Pinpoint the cell where the given text exists, returning its (X, Y) midpoint coordinate. 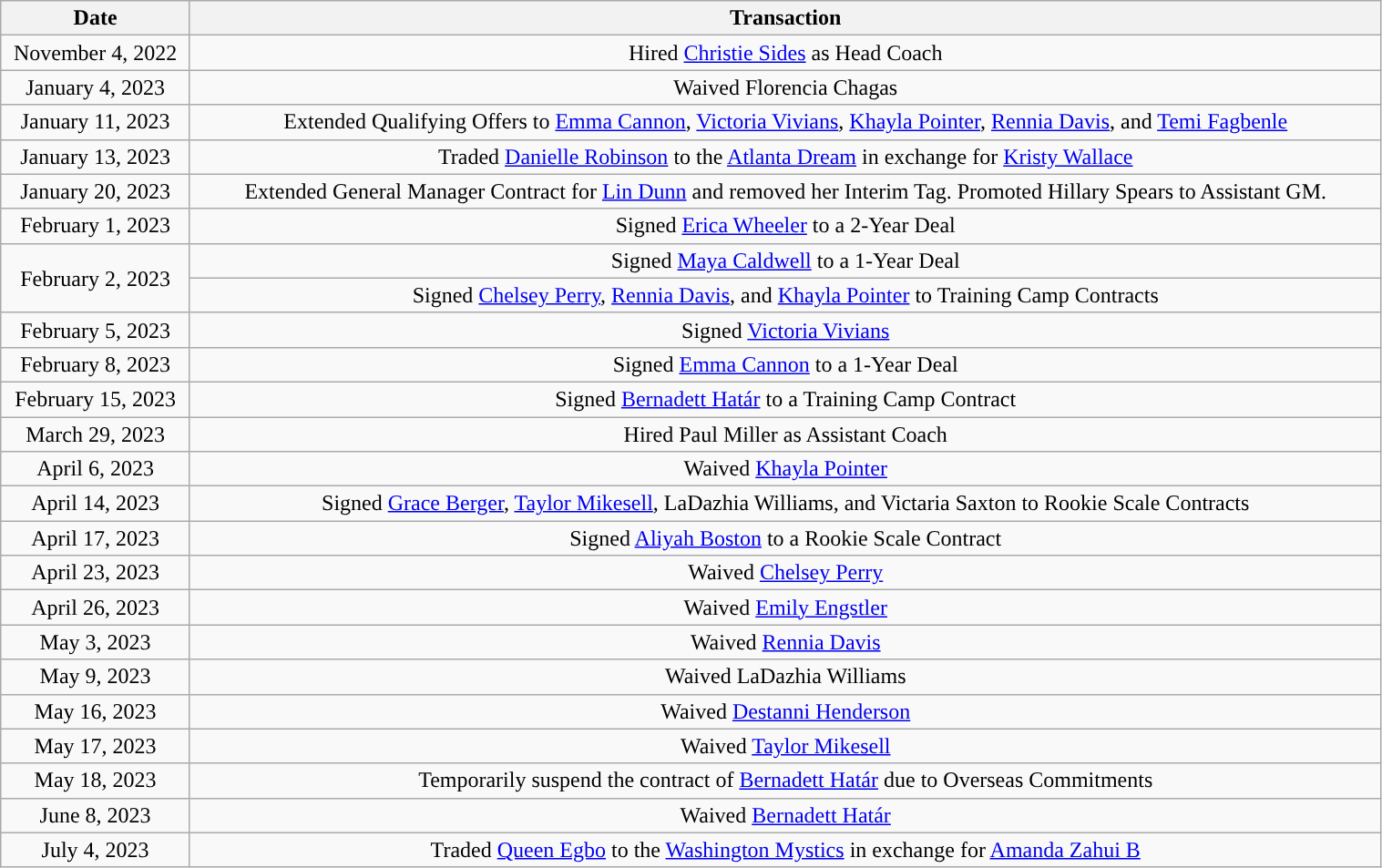
February 15, 2023 (96, 399)
Date (96, 18)
Extended General Manager Contract for Lin Dunn and removed her Interim Tag. Promoted Hillary Spears to Assistant GM. (785, 191)
April 26, 2023 (96, 608)
February 8, 2023 (96, 364)
Waived Rennia Davis (785, 642)
Signed Aliyah Boston to a Rookie Scale Contract (785, 538)
April 23, 2023 (96, 573)
May 3, 2023 (96, 642)
Waived LaDazhia Williams (785, 677)
April 17, 2023 (96, 538)
January 4, 2023 (96, 87)
Hired Christie Sides as Head Coach (785, 53)
Signed Chelsey Perry, Rennia Davis, and Khayla Pointer to Training Camp Contracts (785, 295)
Transaction (785, 18)
Hired Paul Miller as Assistant Coach (785, 434)
Signed Victoria Vivians (785, 330)
January 11, 2023 (96, 122)
April 6, 2023 (96, 469)
Traded Queen Egbo to the Washington Mystics in exchange for Amanda Zahui B (785, 850)
June 8, 2023 (96, 815)
November 4, 2022 (96, 53)
Waived Florencia Chagas (785, 87)
January 13, 2023 (96, 157)
March 29, 2023 (96, 434)
February 1, 2023 (96, 226)
May 9, 2023 (96, 677)
Waived Khayla Pointer (785, 469)
Waived Taylor Mikesell (785, 746)
May 18, 2023 (96, 781)
Signed Grace Berger, Taylor Mikesell, LaDazhia Williams, and Victaria Saxton to Rookie Scale Contracts (785, 504)
Signed Bernadett Határ to a Training Camp Contract (785, 399)
Waived Chelsey Perry (785, 573)
Signed Erica Wheeler to a 2-Year Deal (785, 226)
Extended Qualifying Offers to Emma Cannon, Victoria Vivians, Khayla Pointer, Rennia Davis, and Temi Fagbenle (785, 122)
May 16, 2023 (96, 711)
Waived Bernadett Határ (785, 815)
Signed Maya Caldwell to a 1-Year Deal (785, 260)
Traded Danielle Robinson to the Atlanta Dream in exchange for Kristy Wallace (785, 157)
January 20, 2023 (96, 191)
February 2, 2023 (96, 278)
Waived Emily Engstler (785, 608)
Temporarily suspend the contract of Bernadett Határ due to Overseas Commitments (785, 781)
February 5, 2023 (96, 330)
Waived Destanni Henderson (785, 711)
May 17, 2023 (96, 746)
April 14, 2023 (96, 504)
Signed Emma Cannon to a 1-Year Deal (785, 364)
July 4, 2023 (96, 850)
